Find where the given text appears and provide that cell's center as [x, y] coordinate. 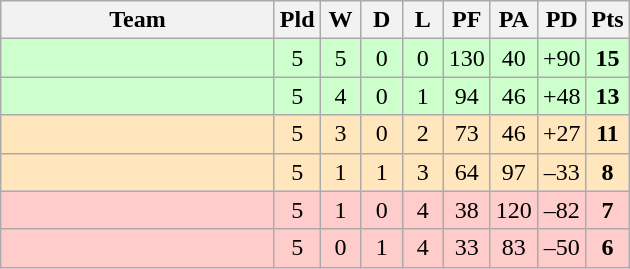
40 [514, 58]
6 [608, 248]
2 [422, 134]
–50 [562, 248]
15 [608, 58]
+27 [562, 134]
–33 [562, 172]
64 [466, 172]
W [340, 20]
–82 [562, 210]
120 [514, 210]
8 [608, 172]
PA [514, 20]
83 [514, 248]
97 [514, 172]
Pts [608, 20]
73 [466, 134]
D [382, 20]
94 [466, 96]
38 [466, 210]
PF [466, 20]
+90 [562, 58]
+48 [562, 96]
Team [138, 20]
11 [608, 134]
33 [466, 248]
PD [562, 20]
13 [608, 96]
Pld [297, 20]
130 [466, 58]
L [422, 20]
7 [608, 210]
